Search for the cell housing the specified text and yield its (X, Y) center coordinate. 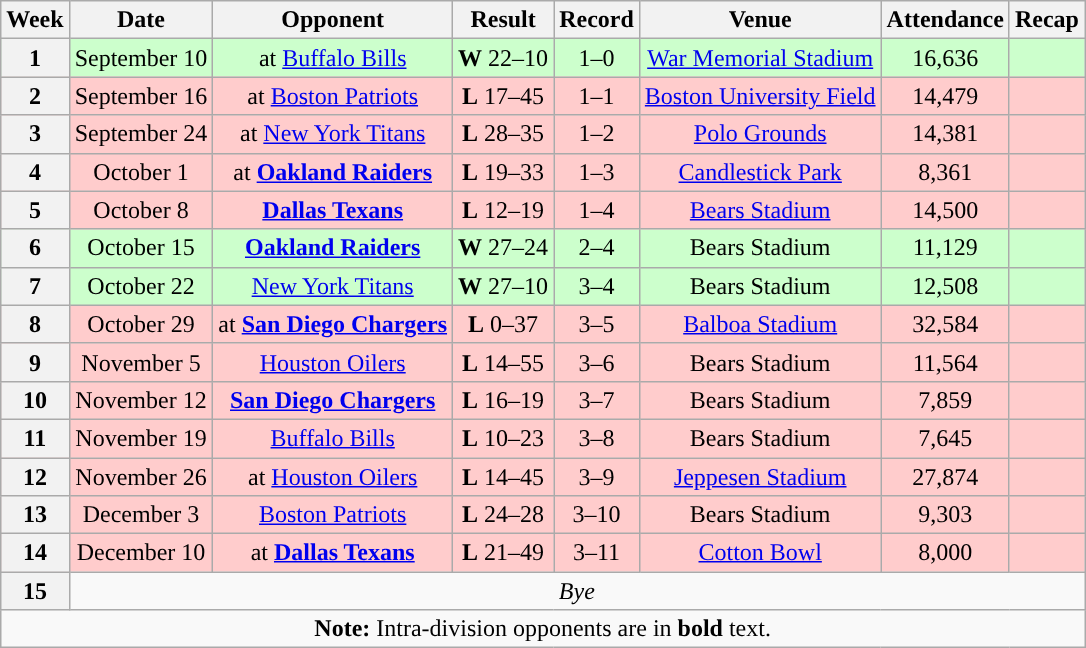
at New York Titans (333, 134)
10 (35, 400)
November 5 (141, 362)
W 27–24 (504, 248)
October 15 (141, 248)
11 (35, 438)
27,874 (945, 477)
12 (35, 477)
2–4 (597, 248)
14,500 (945, 210)
3–5 (597, 324)
11,564 (945, 362)
1–3 (597, 172)
at Oakland Raiders (333, 172)
October 29 (141, 324)
L 12–19 (504, 210)
Week (35, 20)
Date (141, 20)
Polo Grounds (760, 134)
Boston University Field (760, 96)
Boston Patriots (333, 515)
at Boston Patriots (333, 96)
Dallas Texans (333, 210)
Balboa Stadium (760, 324)
at Buffalo Bills (333, 58)
11,129 (945, 248)
Opponent (333, 20)
Cotton Bowl (760, 553)
at Dallas Texans (333, 553)
6 (35, 248)
San Diego Chargers (333, 400)
5 (35, 210)
7,645 (945, 438)
8,361 (945, 172)
September 16 (141, 96)
3–4 (597, 286)
12,508 (945, 286)
Record (597, 20)
Buffalo Bills (333, 438)
1–2 (597, 134)
Jeppesen Stadium (760, 477)
September 10 (141, 58)
3–8 (597, 438)
14,479 (945, 96)
L 24–28 (504, 515)
3–10 (597, 515)
14,381 (945, 134)
9,303 (945, 515)
Result (504, 20)
at Houston Oilers (333, 477)
2 (35, 96)
3 (35, 134)
L 10–23 (504, 438)
L 16–19 (504, 400)
9 (35, 362)
Note: Intra-division opponents are in bold text. (543, 629)
1–0 (597, 58)
1–4 (597, 210)
Recap (1046, 20)
13 (35, 515)
7 (35, 286)
W 22–10 (504, 58)
3–7 (597, 400)
November 19 (141, 438)
September 24 (141, 134)
4 (35, 172)
L 17–45 (504, 96)
7,859 (945, 400)
L 0–37 (504, 324)
15 (35, 591)
Venue (760, 20)
December 3 (141, 515)
Attendance (945, 20)
3–11 (597, 553)
3–6 (597, 362)
October 8 (141, 210)
L 28–35 (504, 134)
December 10 (141, 553)
1–1 (597, 96)
at San Diego Chargers (333, 324)
November 12 (141, 400)
L 14–45 (504, 477)
Oakland Raiders (333, 248)
W 27–10 (504, 286)
October 1 (141, 172)
Houston Oilers (333, 362)
1 (35, 58)
November 26 (141, 477)
8 (35, 324)
3–9 (597, 477)
16,636 (945, 58)
War Memorial Stadium (760, 58)
New York Titans (333, 286)
Candlestick Park (760, 172)
8,000 (945, 553)
October 22 (141, 286)
Bye (576, 591)
L 19–33 (504, 172)
L 14–55 (504, 362)
14 (35, 553)
32,584 (945, 324)
L 21–49 (504, 553)
